Identify which cell holds the provided text, then report its (X, Y) central coordinate. 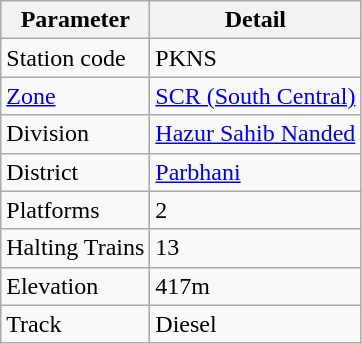
417m (256, 286)
Elevation (76, 286)
Track (76, 324)
Parameter (76, 20)
13 (256, 248)
SCR (South Central) (256, 96)
Diesel (256, 324)
Detail (256, 20)
Hazur Sahib Nanded (256, 134)
Halting Trains (76, 248)
District (76, 172)
PKNS (256, 58)
Parbhani (256, 172)
Zone (76, 96)
Station code (76, 58)
Division (76, 134)
Platforms (76, 210)
2 (256, 210)
